Detect which cell encompasses the target text, then output its [x, y] center coordinate. 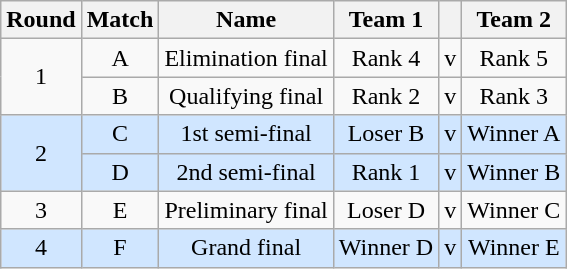
Winner C [514, 210]
Match [120, 20]
B [120, 96]
D [120, 172]
Preliminary final [246, 210]
C [120, 134]
Rank 4 [386, 58]
Team 1 [386, 20]
E [120, 210]
Name [246, 20]
Team 2 [514, 20]
Loser B [386, 134]
Rank 5 [514, 58]
Elimination final [246, 58]
Winner E [514, 248]
1st semi-final [246, 134]
A [120, 58]
Winner D [386, 248]
Rank 2 [386, 96]
2 [41, 153]
Loser D [386, 210]
4 [41, 248]
Winner A [514, 134]
2nd semi-final [246, 172]
Round [41, 20]
Rank 1 [386, 172]
1 [41, 77]
Rank 3 [514, 96]
Winner B [514, 172]
Qualifying final [246, 96]
3 [41, 210]
F [120, 248]
Grand final [246, 248]
